Output the [x, y] coordinate of the center of the cell containing the given text.  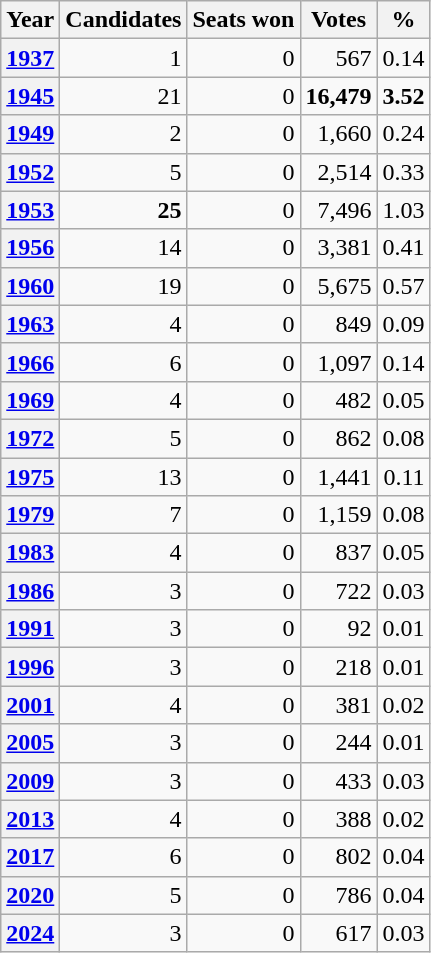
837 [338, 553]
25 [124, 210]
92 [338, 629]
% [404, 20]
1986 [30, 591]
388 [338, 819]
482 [338, 400]
0.33 [404, 172]
849 [338, 324]
3,381 [338, 248]
7,496 [338, 210]
19 [124, 286]
1937 [30, 58]
2 [124, 134]
1969 [30, 400]
2,514 [338, 172]
3.52 [404, 96]
1 [124, 58]
21 [124, 96]
1983 [30, 553]
786 [338, 895]
1966 [30, 362]
0.41 [404, 248]
617 [338, 933]
1945 [30, 96]
0.24 [404, 134]
1975 [30, 477]
Votes [338, 20]
802 [338, 857]
2013 [30, 819]
433 [338, 781]
862 [338, 438]
1.03 [404, 210]
1991 [30, 629]
1,660 [338, 134]
722 [338, 591]
2001 [30, 705]
2017 [30, 857]
Year [30, 20]
1,441 [338, 477]
0.57 [404, 286]
2009 [30, 781]
0.09 [404, 324]
1953 [30, 210]
244 [338, 743]
567 [338, 58]
381 [338, 705]
1960 [30, 286]
0.11 [404, 477]
13 [124, 477]
1979 [30, 515]
1949 [30, 134]
2020 [30, 895]
5,675 [338, 286]
Candidates [124, 20]
1963 [30, 324]
1952 [30, 172]
218 [338, 667]
1,097 [338, 362]
7 [124, 515]
Seats won [244, 20]
2024 [30, 933]
1972 [30, 438]
1956 [30, 248]
1,159 [338, 515]
2005 [30, 743]
16,479 [338, 96]
14 [124, 248]
1996 [30, 667]
